Pinpoint the cell where the given text exists, returning its (X, Y) midpoint coordinate. 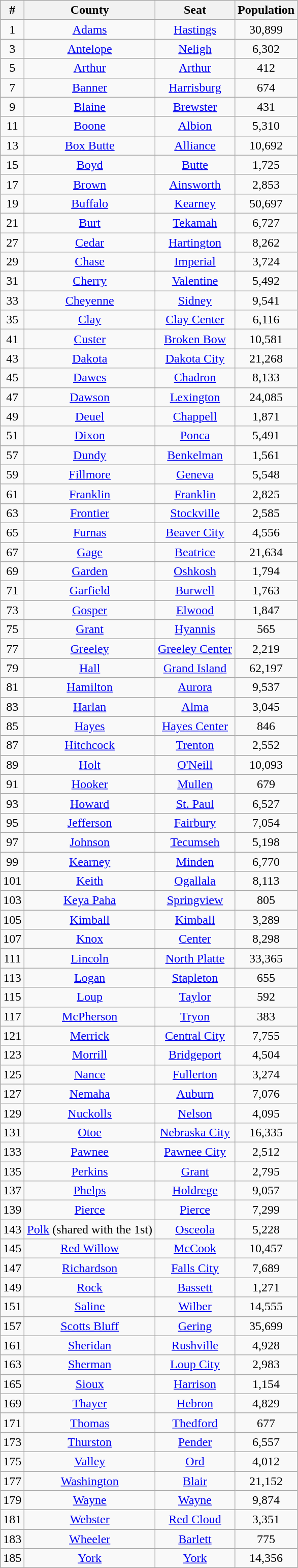
Chase (90, 262)
2,219 (266, 649)
9 (12, 107)
Hastings (195, 29)
Center (195, 939)
143 (12, 1229)
Hyannis (195, 629)
Fullerton (195, 1074)
Hayes (90, 726)
7,689 (266, 1268)
Neligh (195, 49)
35,699 (266, 1326)
Loup (90, 997)
Garden (90, 571)
Brewster (195, 107)
Greeley (90, 649)
677 (266, 1423)
Imperial (195, 262)
Thedford (195, 1423)
16,335 (266, 1132)
674 (266, 87)
1,871 (266, 416)
1,847 (266, 610)
Thomas (90, 1423)
Holdrege (195, 1191)
North Platte (195, 958)
Phelps (90, 1191)
7,755 (266, 1036)
Clay (90, 320)
139 (12, 1210)
Seat (195, 10)
65 (12, 532)
33 (12, 300)
McPherson (90, 1016)
3,289 (266, 920)
163 (12, 1365)
565 (266, 629)
Butte (195, 165)
Auburn (195, 1094)
Hebron (195, 1403)
Loup City (195, 1365)
5,198 (266, 842)
Deuel (90, 416)
Ogallala (195, 881)
Howard (90, 803)
9,874 (266, 1500)
33,365 (266, 958)
8,298 (266, 939)
127 (12, 1094)
91 (12, 784)
Harrisburg (195, 87)
Gosper (90, 610)
Beatrice (195, 552)
105 (12, 920)
Sherman (90, 1365)
Broken Bow (195, 339)
125 (12, 1074)
5,548 (266, 474)
47 (12, 397)
Logan (90, 978)
Gering (195, 1326)
5,310 (266, 126)
Jefferson (90, 823)
Custer (90, 339)
Garfield (90, 591)
157 (12, 1326)
87 (12, 745)
Thurston (90, 1442)
97 (12, 842)
Dakota City (195, 358)
Morrill (90, 1055)
2,795 (266, 1171)
Hayes Center (195, 726)
15 (12, 165)
107 (12, 939)
679 (266, 784)
Hitchcock (90, 745)
85 (12, 726)
5 (12, 68)
Blair (195, 1481)
117 (12, 1016)
775 (266, 1539)
113 (12, 978)
Gage (90, 552)
Nelson (195, 1113)
1,794 (266, 571)
59 (12, 474)
4,829 (266, 1403)
14,555 (266, 1307)
Wheeler (90, 1539)
Falls City (195, 1268)
Springview (195, 900)
1,271 (266, 1287)
129 (12, 1113)
57 (12, 455)
45 (12, 378)
43 (12, 358)
185 (12, 1558)
67 (12, 552)
17 (12, 184)
Box Butte (90, 145)
83 (12, 707)
7,076 (266, 1094)
Greeley Center (195, 649)
8,133 (266, 378)
30,899 (266, 29)
99 (12, 862)
27 (12, 243)
Nemaha (90, 1094)
147 (12, 1268)
2,585 (266, 513)
Dawson (90, 397)
2,512 (266, 1152)
137 (12, 1191)
131 (12, 1132)
1,763 (266, 591)
4,504 (266, 1055)
Ponca (195, 436)
9,537 (266, 687)
2,983 (266, 1365)
Washington (90, 1481)
Burt (90, 223)
Frontier (90, 513)
Minden (195, 862)
10,457 (266, 1249)
Boyd (90, 165)
51 (12, 436)
Hamilton (90, 687)
21 (12, 223)
Buffalo (90, 203)
O'Neill (195, 765)
4,928 (266, 1345)
Elwood (195, 610)
Pawnee City (195, 1152)
133 (12, 1152)
161 (12, 1345)
79 (12, 668)
Hartington (195, 243)
11 (12, 126)
Perkins (90, 1171)
21,634 (266, 552)
123 (12, 1055)
1,725 (266, 165)
Keith (90, 881)
Nebraska City (195, 1132)
655 (266, 978)
115 (12, 997)
35 (12, 320)
177 (12, 1481)
Fillmore (90, 474)
Cedar (90, 243)
183 (12, 1539)
89 (12, 765)
6,727 (266, 223)
Cherry (90, 281)
63 (12, 513)
69 (12, 571)
173 (12, 1442)
Stockville (195, 513)
31 (12, 281)
Thayer (90, 1403)
6,770 (266, 862)
Boone (90, 126)
Richardson (90, 1268)
Tecumseh (195, 842)
49 (12, 416)
Tekamah (195, 223)
Hooker (90, 784)
7 (12, 87)
Albion (195, 126)
121 (12, 1036)
19 (12, 203)
Dixon (90, 436)
95 (12, 823)
3,045 (266, 707)
Grand Island (195, 668)
Red Cloud (195, 1520)
10,093 (266, 765)
592 (266, 997)
Stapleton (195, 978)
75 (12, 629)
6,557 (266, 1442)
Sidney (195, 300)
Keya Paha (90, 900)
2,552 (266, 745)
3 (12, 49)
111 (12, 958)
Chappell (195, 416)
3,274 (266, 1074)
Osceola (195, 1229)
Bassett (195, 1287)
Nance (90, 1074)
165 (12, 1384)
Brown (90, 184)
6,527 (266, 803)
Nuckolls (90, 1113)
Dawes (90, 378)
73 (12, 610)
Benkelman (195, 455)
8,262 (266, 243)
101 (12, 881)
7,299 (266, 1210)
St. Paul (195, 803)
Fairbury (195, 823)
151 (12, 1307)
6,116 (266, 320)
2,853 (266, 184)
Harrison (195, 1384)
Saline (90, 1307)
Clay Center (195, 320)
3,724 (266, 262)
Ainsworth (195, 184)
Antelope (90, 49)
Cheyenne (90, 300)
Valley (90, 1461)
Oshkosh (195, 571)
Hall (90, 668)
Rushville (195, 1345)
71 (12, 591)
Ord (195, 1461)
6,302 (266, 49)
431 (266, 107)
846 (266, 726)
Johnson (90, 842)
29 (12, 262)
Adams (90, 29)
Sioux (90, 1384)
Otoe (90, 1132)
Tryon (195, 1016)
81 (12, 687)
9,057 (266, 1191)
Beaver City (195, 532)
50,697 (266, 203)
Chadron (195, 378)
Webster (90, 1520)
135 (12, 1171)
Burwell (195, 591)
Dundy (90, 455)
Pawnee (90, 1152)
Mullen (195, 784)
Alma (195, 707)
1,154 (266, 1384)
145 (12, 1249)
2,825 (266, 494)
169 (12, 1403)
# (12, 10)
Furnas (90, 532)
Polk (shared with the 1st) (90, 1229)
Bridgeport (195, 1055)
Aurora (195, 687)
County (90, 10)
14,356 (266, 1558)
Lexington (195, 397)
24,085 (266, 397)
13 (12, 145)
383 (266, 1016)
4,095 (266, 1113)
Harlan (90, 707)
805 (266, 900)
5,492 (266, 281)
Central City (195, 1036)
10,692 (266, 145)
61 (12, 494)
179 (12, 1500)
103 (12, 900)
Red Willow (90, 1249)
Dakota (90, 358)
Trenton (195, 745)
9,541 (266, 300)
Wilber (195, 1307)
21,152 (266, 1481)
41 (12, 339)
Taylor (195, 997)
10,581 (266, 339)
Population (266, 10)
Lincoln (90, 958)
21,268 (266, 358)
149 (12, 1287)
McCook (195, 1249)
7,054 (266, 823)
181 (12, 1520)
3,351 (266, 1520)
1,561 (266, 455)
Pender (195, 1442)
171 (12, 1423)
4,556 (266, 532)
Valentine (195, 281)
4,012 (266, 1461)
Banner (90, 87)
5,228 (266, 1229)
62,197 (266, 668)
Holt (90, 765)
Sheridan (90, 1345)
93 (12, 803)
5,491 (266, 436)
412 (266, 68)
8,113 (266, 881)
Merrick (90, 1036)
Alliance (195, 145)
Rock (90, 1287)
Knox (90, 939)
175 (12, 1461)
Scotts Bluff (90, 1326)
77 (12, 649)
Blaine (90, 107)
Barlett (195, 1539)
1 (12, 29)
Geneva (195, 474)
